Identify which cell holds the provided text, then report its (x, y) central coordinate. 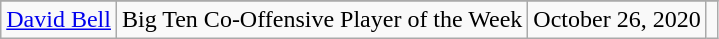
Big Ten Co-Offensive Player of the Week (322, 20)
October 26, 2020 (617, 20)
David Bell (59, 20)
